Capture the cell that displays the provided text and extract its [x, y] central coordinate. 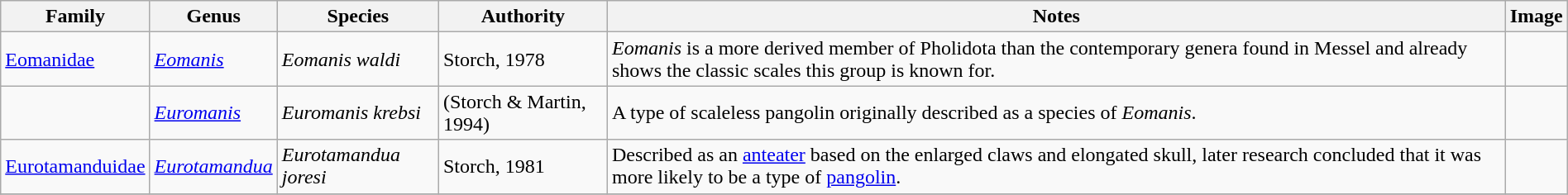
Eurotamandua [213, 167]
Described as an anteater based on the enlarged claws and elongated skull, later research concluded that it was more likely to be a type of pangolin. [1056, 167]
Notes [1056, 17]
Image [1537, 17]
Storch, 1981 [523, 167]
Eomanis [213, 59]
Eomanidae [75, 59]
Authority [523, 17]
Genus [213, 17]
Euromanis krebsi [357, 112]
Family [75, 17]
Euromanis [213, 112]
Species [357, 17]
Eomanis waldi [357, 59]
Eurotamandua joresi [357, 167]
(Storch & Martin, 1994) [523, 112]
Eurotamanduidae [75, 167]
Storch, 1978 [523, 59]
A type of scaleless pangolin originally described as a species of Eomanis. [1056, 112]
